Locate the cell with the specified text and output its (x, y) center coordinate. 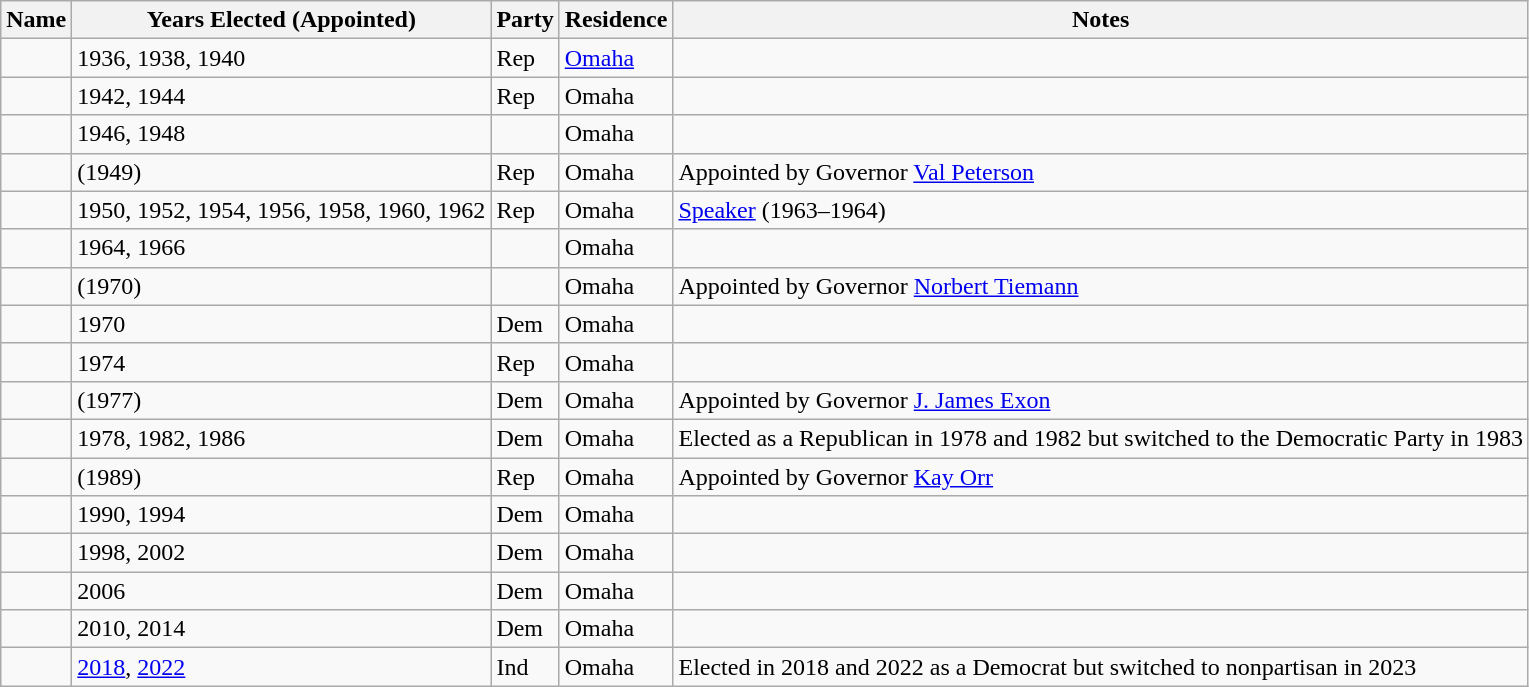
Elected as a Republican in 1978 and 1982 but switched to the Democratic Party in 1983 (1101, 438)
(1989) (282, 477)
1970 (282, 324)
1950, 1952, 1954, 1956, 1958, 1960, 1962 (282, 210)
Elected in 2018 and 2022 as a Democrat but switched to nonpartisan in 2023 (1101, 667)
2006 (282, 591)
1974 (282, 362)
Appointed by Governor Kay Orr (1101, 477)
1964, 1966 (282, 248)
Ind (525, 667)
2010, 2014 (282, 629)
Residence (616, 20)
Notes (1101, 20)
1990, 1994 (282, 515)
1942, 1944 (282, 96)
Appointed by Governor Val Peterson (1101, 172)
Name (36, 20)
Appointed by Governor Norbert Tiemann (1101, 286)
(1970) (282, 286)
Speaker (1963–1964) (1101, 210)
1946, 1948 (282, 134)
1936, 1938, 1940 (282, 58)
Appointed by Governor J. James Exon (1101, 400)
1978, 1982, 1986 (282, 438)
Years Elected (Appointed) (282, 20)
(1949) (282, 172)
1998, 2002 (282, 553)
Party (525, 20)
(1977) (282, 400)
2018, 2022 (282, 667)
